Determine the [x, y] coordinate at the center of the cell enclosing the given text.  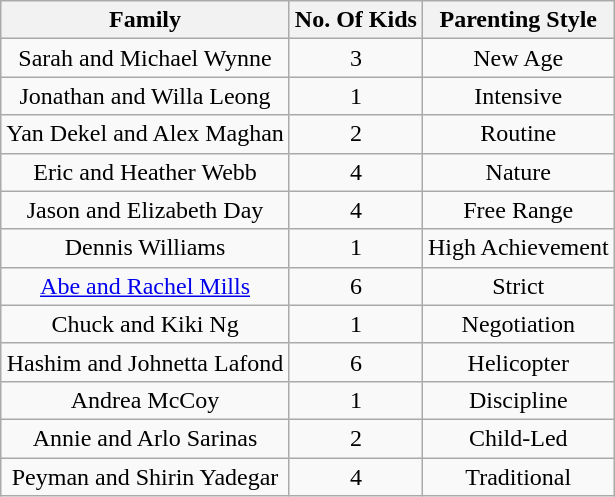
Chuck and Kiki Ng [146, 324]
Peyman and Shirin Yadegar [146, 477]
Eric and Heather Webb [146, 172]
Jason and Elizabeth Day [146, 210]
Jonathan and Willa Leong [146, 96]
3 [356, 58]
Dennis Williams [146, 248]
Strict [518, 286]
Free Range [518, 210]
Yan Dekel and Alex Maghan [146, 134]
Annie and Arlo Sarinas [146, 438]
Parenting Style [518, 20]
Routine [518, 134]
Traditional [518, 477]
Nature [518, 172]
Child-Led [518, 438]
Andrea McCoy [146, 400]
Hashim and Johnetta Lafond [146, 362]
High Achievement [518, 248]
Intensive [518, 96]
No. Of Kids [356, 20]
New Age [518, 58]
Abe and Rachel Mills [146, 286]
Helicopter [518, 362]
Negotiation [518, 324]
Sarah and Michael Wynne [146, 58]
Family [146, 20]
Discipline [518, 400]
